Return (x, y) of the center of cell containing provided text 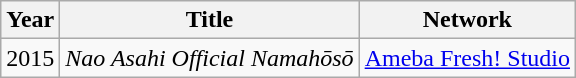
Title (210, 20)
Ameba Fresh! Studio (467, 58)
Year (30, 20)
Nao Asahi Official Namahōsō (210, 58)
Network (467, 20)
2015 (30, 58)
